Return (X, Y) of the center of cell containing provided text 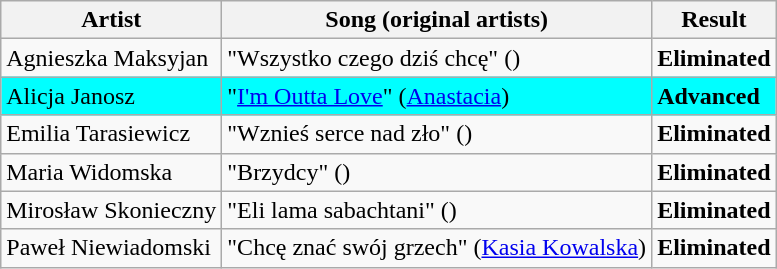
Paweł Niewiadomski (112, 248)
"Eli lama sabachtani" () (437, 210)
Agnieszka Maksyjan (112, 58)
Alicja Janosz (112, 96)
"I'm Outta Love" (Anastacia) (437, 96)
Mirosław Skonieczny (112, 210)
"Brzydcy" () (437, 172)
Result (714, 20)
"Wznieś serce nad zło" () (437, 134)
Emilia Tarasiewicz (112, 134)
"Wszystko czego dziś chcę" () (437, 58)
Maria Widomska (112, 172)
Song (original artists) (437, 20)
Advanced (714, 96)
Artist (112, 20)
"Chcę znać swój grzech" (Kasia Kowalska) (437, 248)
